Search for the cell housing the specified text and yield its (x, y) center coordinate. 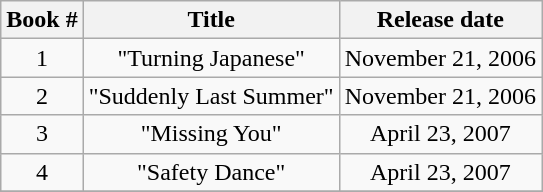
"Safety Dance" (211, 172)
"Turning Japanese" (211, 58)
"Suddenly Last Summer" (211, 96)
Title (211, 20)
Release date (440, 20)
2 (42, 96)
4 (42, 172)
3 (42, 134)
Book # (42, 20)
"Missing You" (211, 134)
1 (42, 58)
